Capture the cell that displays the provided text and extract its [X, Y] central coordinate. 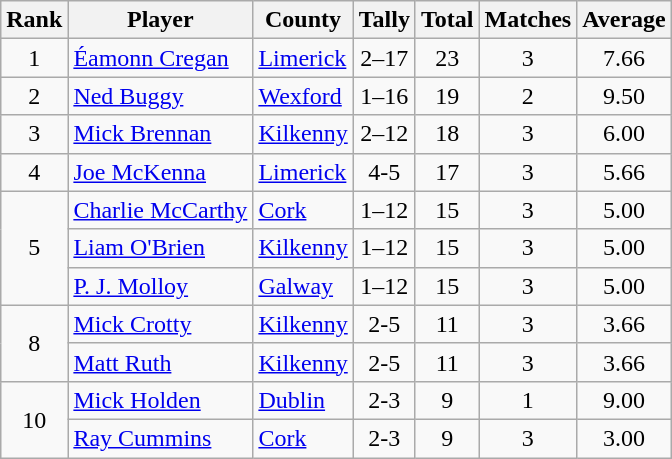
8 [34, 343]
Matt Ruth [160, 362]
Charlie McCarthy [160, 210]
P. J. Molloy [160, 286]
Total [447, 20]
Liam O'Brien [160, 248]
Matches [528, 20]
Mick Crotty [160, 324]
9.50 [624, 96]
Tally [384, 20]
23 [447, 58]
19 [447, 96]
4 [34, 172]
Joe McKenna [160, 172]
County [303, 20]
5.66 [624, 172]
18 [447, 134]
Wexford [303, 96]
17 [447, 172]
Average [624, 20]
2–12 [384, 134]
Galway [303, 286]
3.00 [624, 438]
7.66 [624, 58]
1–16 [384, 96]
6.00 [624, 134]
Ned Buggy [160, 96]
Mick Holden [160, 400]
9.00 [624, 400]
Éamonn Cregan [160, 58]
Ray Cummins [160, 438]
Dublin [303, 400]
4-5 [384, 172]
Player [160, 20]
2–17 [384, 58]
5 [34, 248]
10 [34, 419]
Rank [34, 20]
Mick Brennan [160, 134]
